Pinpoint the cell where the given text exists, returning its (X, Y) midpoint coordinate. 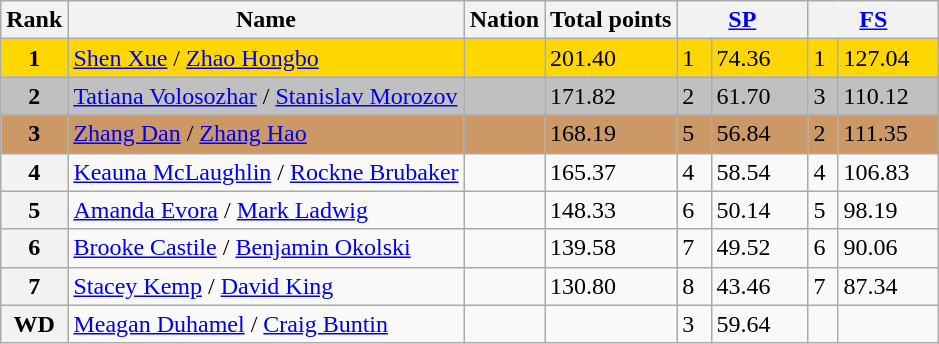
201.40 (611, 58)
50.14 (760, 210)
Meagan Duhamel / Craig Buntin (266, 324)
139.58 (611, 248)
Shen Xue / Zhao Hongbo (266, 58)
110.12 (888, 96)
Amanda Evora / Mark Ladwig (266, 210)
148.33 (611, 210)
Name (266, 20)
43.46 (760, 286)
Brooke Castile / Benjamin Okolski (266, 248)
130.80 (611, 286)
106.83 (888, 172)
Keauna McLaughlin / Rockne Brubaker (266, 172)
FS (874, 20)
127.04 (888, 58)
87.34 (888, 286)
56.84 (760, 134)
SP (742, 20)
Stacey Kemp / David King (266, 286)
Zhang Dan / Zhang Hao (266, 134)
90.06 (888, 248)
Nation (504, 20)
171.82 (611, 96)
49.52 (760, 248)
58.54 (760, 172)
165.37 (611, 172)
Rank (34, 20)
98.19 (888, 210)
WD (34, 324)
Tatiana Volosozhar / Stanislav Morozov (266, 96)
111.35 (888, 134)
59.64 (760, 324)
8 (694, 286)
Total points (611, 20)
74.36 (760, 58)
168.19 (611, 134)
61.70 (760, 96)
